Pinpoint the cell where the given text exists, returning its (X, Y) midpoint coordinate. 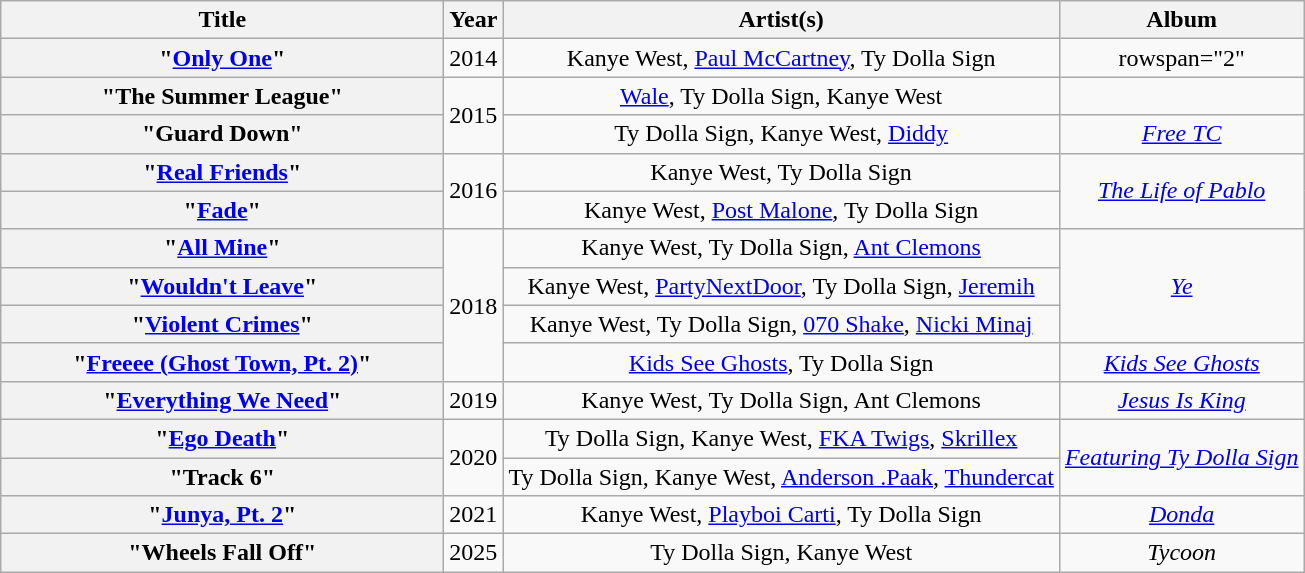
rowspan="2" (1182, 58)
Kanye West, Post Malone, Ty Dolla Sign (781, 210)
Kids See Ghosts, Ty Dolla Sign (781, 362)
2016 (474, 191)
"Everything We Need" (222, 400)
"Guard Down" (222, 134)
Wale, Ty Dolla Sign, Kanye West (781, 96)
Free TC (1182, 134)
Album (1182, 20)
Ty Dolla Sign, Kanye West (781, 553)
Ty Dolla Sign, Kanye West, FKA Twigs, Skrillex (781, 438)
"Track 6" (222, 477)
Donda (1182, 515)
Jesus Is King (1182, 400)
Artist(s) (781, 20)
2019 (474, 400)
Ye (1182, 286)
"Wouldn't Leave" (222, 286)
Kanye West, Playboi Carti, Ty Dolla Sign (781, 515)
Tycoon (1182, 553)
Kanye West, Ty Dolla Sign (781, 172)
"Junya, Pt. 2" (222, 515)
2020 (474, 457)
2021 (474, 515)
Title (222, 20)
Kids See Ghosts (1182, 362)
"Wheels Fall Off" (222, 553)
Year (474, 20)
The Life of Pablo (1182, 191)
"Fade" (222, 210)
Ty Dolla Sign, Kanye West, Diddy (781, 134)
"Ego Death" (222, 438)
Kanye West, PartyNextDoor, Ty Dolla Sign, Jeremih (781, 286)
"The Summer League" (222, 96)
"Freeee (Ghost Town, Pt. 2)" (222, 362)
Featuring Ty Dolla Sign (1182, 457)
2018 (474, 305)
2014 (474, 58)
Kanye West, Paul McCartney, Ty Dolla Sign (781, 58)
"Violent Crimes" (222, 324)
Ty Dolla Sign, Kanye West, Anderson .Paak, Thundercat (781, 477)
Kanye West, Ty Dolla Sign, 070 Shake, Nicki Minaj (781, 324)
"Real Friends" (222, 172)
"All Mine" (222, 248)
2025 (474, 553)
2015 (474, 115)
"Only One" (222, 58)
